Find where the given text appears and provide that cell's center as [X, Y] coordinate. 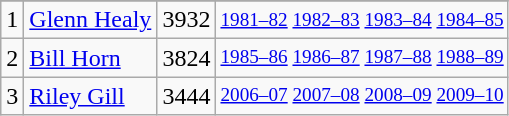
3444 [186, 96]
1985–86 1986–87 1987–88 1988–89 [362, 58]
3824 [186, 58]
2 [12, 58]
2006–07 2007–08 2008–09 2009–10 [362, 96]
3932 [186, 20]
Glenn Healy [90, 20]
1981–82 1982–83 1983–84 1984–85 [362, 20]
3 [12, 96]
1 [12, 20]
Riley Gill [90, 96]
Bill Horn [90, 58]
